Output the (X, Y) coordinate of the center of the cell containing the given text.  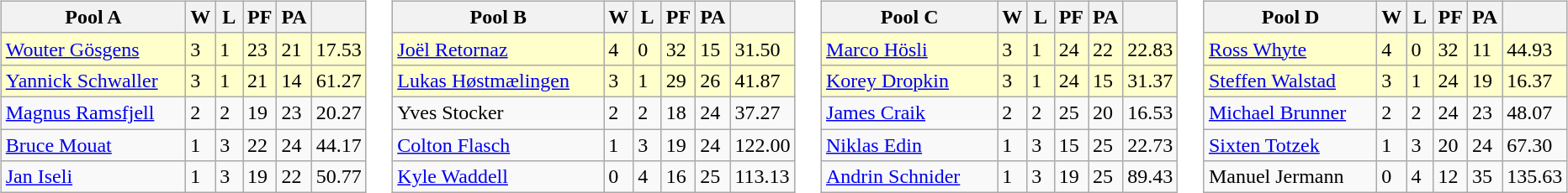
18 (678, 112)
44.93 (1534, 49)
16.53 (1151, 112)
Wouter Gösgens (93, 49)
Lukas Høstmælingen (498, 81)
41.87 (762, 81)
20.27 (338, 112)
Pool B (498, 17)
Pool A (93, 17)
Ross Whyte (1290, 49)
12 (1450, 177)
16 (678, 177)
James Craik (910, 112)
Colton Flasch (498, 145)
50.77 (338, 177)
67.30 (1534, 145)
Steffen Walstad (1290, 81)
16.37 (1534, 81)
Yves Stocker (498, 112)
Jan Iseli (93, 177)
113.13 (762, 177)
Joël Retornaz (498, 49)
29 (678, 81)
Marco Hösli (910, 49)
44.17 (338, 145)
Andrin Schnider (910, 177)
Yannick Schwaller (93, 81)
Michael Brunner (1290, 112)
14 (294, 81)
17.53 (338, 49)
122.00 (762, 145)
Niklas Edin (910, 145)
35 (1484, 177)
11 (1484, 49)
Manuel Jermann (1290, 177)
37.27 (762, 112)
31.50 (762, 49)
135.63 (1534, 177)
Kyle Waddell (498, 177)
Magnus Ramsfjell (93, 112)
Pool D (1290, 17)
31.37 (1151, 81)
22.73 (1151, 145)
89.43 (1151, 177)
61.27 (338, 81)
Bruce Mouat (93, 145)
48.07 (1534, 112)
22.83 (1151, 49)
Sixten Totzek (1290, 145)
26 (713, 81)
Korey Dropkin (910, 81)
Pool C (910, 17)
